Provide the (x, y) coordinate of the cell's center where the given text is located.  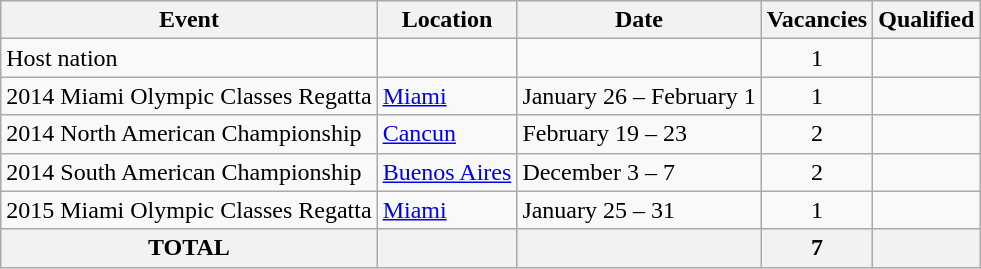
December 3 – 7 (639, 172)
Host nation (189, 58)
Event (189, 20)
Qualified (926, 20)
February 19 – 23 (639, 134)
2014 North American Championship (189, 134)
Buenos Aires (447, 172)
Date (639, 20)
January 26 – February 1 (639, 96)
2014 South American Championship (189, 172)
TOTAL (189, 248)
Location (447, 20)
7 (817, 248)
Cancun (447, 134)
January 25 – 31 (639, 210)
2014 Miami Olympic Classes Regatta (189, 96)
2015 Miami Olympic Classes Regatta (189, 210)
Vacancies (817, 20)
